Pinpoint the cell where the given text exists, returning its (x, y) midpoint coordinate. 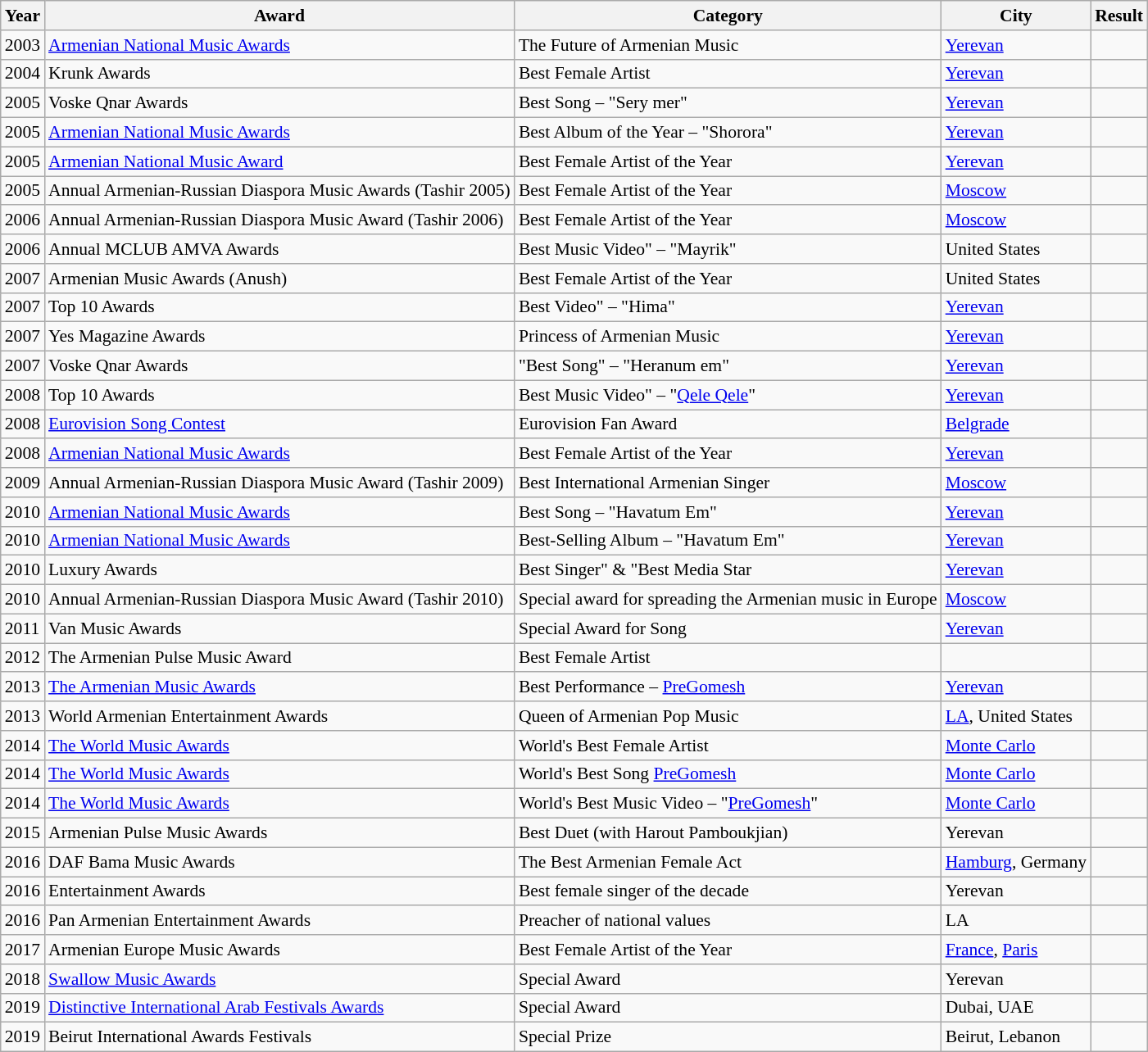
Best Duet (with Harout Pamboukjian) (728, 833)
Princess of Armenian Music (728, 337)
Beirut International Awards Festivals (279, 1037)
The Armenian Music Awards (279, 687)
Best Music Video" – "Mayrik" (728, 249)
Annual Armenian-Russian Diaspora Music Award (Tashir 2009) (279, 483)
Award (279, 16)
Armenian National Music Award (279, 161)
Best female singer of the decade (728, 891)
LA, United States (1016, 716)
Best Performance – PreGomesh (728, 687)
Result (1119, 16)
Best Song – "Sery mer" (728, 103)
Yes Magazine Awards (279, 337)
Annual Armenian-Russian Diaspora Music Award (Tashir 2006) (279, 220)
World Armenian Entertainment Awards (279, 716)
2012 (23, 658)
Best Singer" & "Best Media Star (728, 570)
Hamburg, Germany (1016, 862)
Krunk Awards (279, 74)
Best-Selling Album – "Havatum Em" (728, 541)
Belgrade (1016, 424)
"Best Song" – "Heranum em" (728, 366)
DAF Bama Music Awards (279, 862)
Queen of Armenian Pop Music (728, 716)
2009 (23, 483)
Annual Armenian-Russian Diaspora Music Award (Tashir 2010) (279, 600)
Van Music Awards (279, 628)
Preacher of national values (728, 921)
Best Album of the Year – "Shorora" (728, 133)
Dubai, UAE (1016, 1008)
City (1016, 16)
2004 (23, 74)
Eurovision Fan Award (728, 424)
2011 (23, 628)
Entertainment Awards (279, 891)
Best Music Video" – "Qele Qele" (728, 395)
Distinctive International Arab Festivals Awards (279, 1008)
2015 (23, 833)
Best Song – "Havatum Em" (728, 512)
France, Paris (1016, 950)
2003 (23, 45)
Special award for spreading the Armenian music in Europe (728, 600)
Category (728, 16)
Beirut, Lebanon (1016, 1037)
Armenian Europe Music Awards (279, 950)
The Armenian Pulse Music Award (279, 658)
Annual MCLUB AMVA Awards (279, 249)
World's Best Song PreGomesh (728, 774)
World's Best Female Artist (728, 746)
2018 (23, 979)
Best Video" – "Hima" (728, 307)
Armenian Music Awards (Anush) (279, 279)
Annual Armenian-Russian Diaspora Music Awards (Tashir 2005) (279, 191)
Swallow Music Awards (279, 979)
The Best Armenian Female Act (728, 862)
Year (23, 16)
Eurovision Song Contest (279, 424)
Pan Armenian Entertainment Awards (279, 921)
World's Best Music Video – "PreGomesh" (728, 804)
Armenian Pulse Music Awards (279, 833)
The Future of Armenian Music (728, 45)
Best International Armenian Singer (728, 483)
Luxury Awards (279, 570)
Special Award for Song (728, 628)
LA (1016, 921)
2017 (23, 950)
Special Prize (728, 1037)
